Capture the cell that displays the provided text and extract its [x, y] central coordinate. 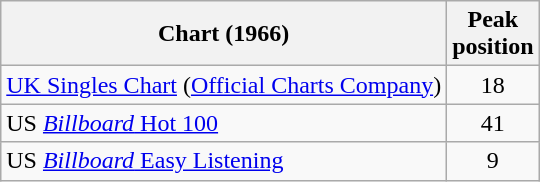
US Billboard Easy Listening [224, 161]
US Billboard Hot 100 [224, 123]
UK Singles Chart (Official Charts Company) [224, 85]
41 [493, 123]
9 [493, 161]
18 [493, 85]
Peakposition [493, 34]
Chart (1966) [224, 34]
